Locate the cell with the specified text and output its [X, Y] center coordinate. 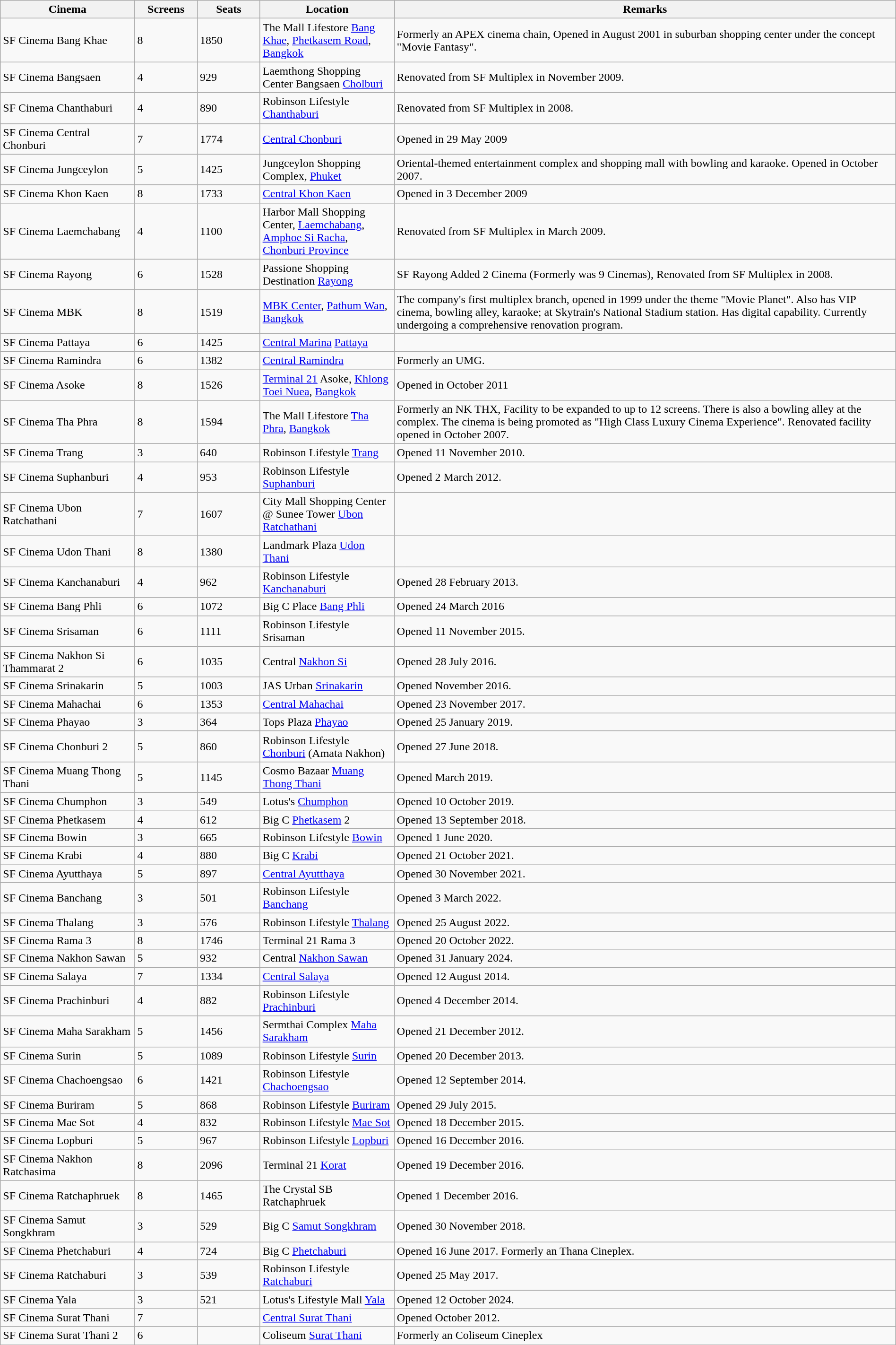
SF Cinema Buriram [68, 1104]
Robinson Lifestyle Prachinburi [327, 1000]
576 [229, 922]
Opened in 3 December 2009 [645, 194]
Robinson Lifestyle Mae Sot [327, 1122]
SF Cinema Srinakarin [68, 686]
1465 [229, 1196]
Landmark Plaza Udon Thani [327, 551]
1528 [229, 274]
SF Cinema Phetchaburi [68, 1251]
Opened 4 December 2014. [645, 1000]
967 [229, 1140]
Renovated from SF Multiplex in 2008. [645, 108]
SF Cinema Surat Thani [68, 1318]
1089 [229, 1056]
1421 [229, 1080]
1334 [229, 976]
Opened 16 December 2016. [645, 1140]
Opened 1 June 2020. [645, 838]
SF Cinema Chanthaburi [68, 108]
SF Cinema Nakhon Si Thammarat 2 [68, 662]
860 [229, 746]
1519 [229, 312]
Opened 25 May 2017. [645, 1276]
1607 [229, 514]
Opened 10 October 2019. [645, 801]
539 [229, 1276]
Robinson Lifestyle Suphanburi [327, 477]
Opened November 2016. [645, 686]
SF Cinema Chumphon [68, 801]
SF Cinema Ratchaburi [68, 1276]
Opened 21 December 2012. [645, 1032]
Opened March 2019. [645, 777]
SF Cinema Phetkasem [68, 819]
SF Cinema Bowin [68, 838]
Terminal 21 Rama 3 [327, 940]
Tops Plaza Phayao [327, 722]
Robinson Lifestyle Thalang [327, 922]
Opened 23 November 2017. [645, 704]
Opened 19 December 2016. [645, 1165]
SF Cinema Srisaman [68, 631]
Terminal 21 Korat [327, 1165]
SF Cinema Mae Sot [68, 1122]
Opened 20 October 2022. [645, 940]
Robinson Lifestyle Buriram [327, 1104]
Central Nakhon Si [327, 662]
SF Cinema Maha Sarakham [68, 1032]
SF Cinema Suphanburi [68, 477]
SF Cinema Asoke [68, 385]
521 [229, 1300]
Coliseum Surat Thani [327, 1336]
962 [229, 582]
Central Ayutthaya [327, 874]
Cinema [68, 9]
Big C Samut Songkhram [327, 1226]
Robinson Lifestyle Chonburi (Amata Nakhon) [327, 746]
SF Cinema Banchang [68, 898]
SF Cinema Yala [68, 1300]
Opened 28 February 2013. [645, 582]
Harbor Mall Shopping Center, Laemchabang, Amphoe Si Racha, Chonburi Province [327, 231]
Central Salaya [327, 976]
Opened 31 January 2024. [645, 958]
529 [229, 1226]
SF Cinema Nakhon Ratchasima [68, 1165]
932 [229, 958]
SF Cinema Samut Songkhram [68, 1226]
SF Cinema Chachoengsao [68, 1080]
Opened 20 December 2013. [645, 1056]
SF Cinema Ubon Ratchathani [68, 514]
832 [229, 1122]
897 [229, 874]
SF Cinema Tha Phra [68, 422]
SF Cinema Salaya [68, 976]
Central Khon Kaen [327, 194]
SF Cinema Phayao [68, 722]
SF Cinema Ramindra [68, 360]
Robinson Lifestyle Srisaman [327, 631]
Formerly an Coliseum Cineplex [645, 1336]
SF Cinema Krabi [68, 856]
SF Cinema Ratchaphruek [68, 1196]
SF Cinema Ayutthaya [68, 874]
Location [327, 9]
SF Cinema Rayong [68, 274]
SF Cinema Surin [68, 1056]
665 [229, 838]
Opened 3 March 2022. [645, 898]
SF Cinema Mahachai [68, 704]
Opened 11 November 2015. [645, 631]
1594 [229, 422]
364 [229, 722]
SF Cinema Kanchanaburi [68, 582]
Robinson Lifestyle Lopburi [327, 1140]
SF Cinema Thalang [68, 922]
SF Cinema Rama 3 [68, 940]
Central Marina Pattaya [327, 342]
Opened 25 August 2022. [645, 922]
Formerly an APEX cinema chain, Opened in August 2001 in suburban shopping center under the concept "Movie Fantasy". [645, 40]
SF Cinema Prachinburi [68, 1000]
1111 [229, 631]
Terminal 21 Asoke, Khlong Toei Nuea, Bangkok [327, 385]
Formerly an UMG. [645, 360]
Opened 30 November 2021. [645, 874]
1382 [229, 360]
1850 [229, 40]
Robinson Lifestyle Chachoengsao [327, 1080]
SF Cinema Bang Phli [68, 607]
SF Cinema Chonburi 2 [68, 746]
Opened 28 July 2016. [645, 662]
Opened 29 July 2015. [645, 1104]
882 [229, 1000]
SF Cinema Jungceylon [68, 169]
The Mall Lifestore Bang Khae, Phetkasem Road, Bangkok [327, 40]
SF Cinema Muang Thong Thani [68, 777]
Opened 24 March 2016 [645, 607]
Big C Phetkasem 2 [327, 819]
Remarks [645, 9]
1380 [229, 551]
Central Surat Thani [327, 1318]
SF Rayong Added 2 Cinema (Formerly was 9 Cinemas), Renovated from SF Multiplex in 2008. [645, 274]
Sermthai Complex Maha Sarakham [327, 1032]
SF Cinema Bangsaen [68, 78]
Renovated from SF Multiplex in November 2009. [645, 78]
MBK Center, Pathum Wan, Bangkok [327, 312]
Seats [229, 9]
1145 [229, 777]
The Mall Lifestore Tha Phra, Bangkok [327, 422]
929 [229, 78]
SF Cinema Udon Thani [68, 551]
549 [229, 801]
Opened 25 January 2019. [645, 722]
Opened 16 June 2017. Formerly an Thana Cineplex. [645, 1251]
1774 [229, 139]
SF Cinema Pattaya [68, 342]
Oriental-themed entertainment complex and shopping mall with bowling and karaoke. Opened in October 2007. [645, 169]
Robinson Lifestyle Ratchaburi [327, 1276]
Opened 12 September 2014. [645, 1080]
953 [229, 477]
1003 [229, 686]
Opened 13 September 2018. [645, 819]
Robinson Lifestyle Chanthaburi [327, 108]
Laemthong Shopping Center Bangsaen Cholburi [327, 78]
SF Cinema MBK [68, 312]
SF Cinema Central Chonburi [68, 139]
Lotus's Lifestyle Mall Yala [327, 1300]
Central Nakhon Sawan [327, 958]
1746 [229, 940]
Opened 2 March 2012. [645, 477]
Robinson Lifestyle Surin [327, 1056]
2096 [229, 1165]
The Crystal SB Ratchaphruek [327, 1196]
SF Cinema Laemchabang [68, 231]
Opened in October 2011 [645, 385]
1526 [229, 385]
501 [229, 898]
1456 [229, 1032]
Big C Place Bang Phli [327, 607]
Renovated from SF Multiplex in March 2009. [645, 231]
Robinson Lifestyle Kanchanaburi [327, 582]
640 [229, 453]
890 [229, 108]
Robinson Lifestyle Banchang [327, 898]
SF Cinema Khon Kaen [68, 194]
Big C Krabi [327, 856]
Opened 1 December 2016. [645, 1196]
1072 [229, 607]
SF Cinema Surat Thani 2 [68, 1336]
Opened 18 December 2015. [645, 1122]
Passione Shopping Destination Rayong [327, 274]
Robinson Lifestyle Trang [327, 453]
Opened 12 October 2024. [645, 1300]
City Mall Shopping Center @ Sunee Tower Ubon Ratchathani [327, 514]
Cosmo Bazaar Muang Thong Thani [327, 777]
Lotus's Chumphon [327, 801]
SF Cinema Nakhon Sawan [68, 958]
Robinson Lifestyle Bowin [327, 838]
Screens [166, 9]
868 [229, 1104]
Big C Phetchaburi [327, 1251]
JAS Urban Srinakarin [327, 686]
880 [229, 856]
1733 [229, 194]
Opened in 29 May 2009 [645, 139]
724 [229, 1251]
Central Mahachai [327, 704]
SF Cinema Bang Khae [68, 40]
Opened October 2012. [645, 1318]
SF Cinema Lopburi [68, 1140]
Opened 11 November 2010. [645, 453]
612 [229, 819]
Central Chonburi [327, 139]
Jungceylon Shopping Complex, Phuket [327, 169]
1035 [229, 662]
SF Cinema Trang [68, 453]
Opened 30 November 2018. [645, 1226]
Opened 12 August 2014. [645, 976]
1100 [229, 231]
1353 [229, 704]
Opened 27 June 2018. [645, 746]
Central Ramindra [327, 360]
Opened 21 October 2021. [645, 856]
